Identify which cell holds the provided text, then report its (x, y) central coordinate. 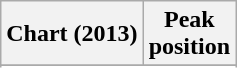
Peakposition (189, 34)
Chart (2013) (72, 34)
